Extract the [X, Y] coordinate from the center of the cell holding the provided text.  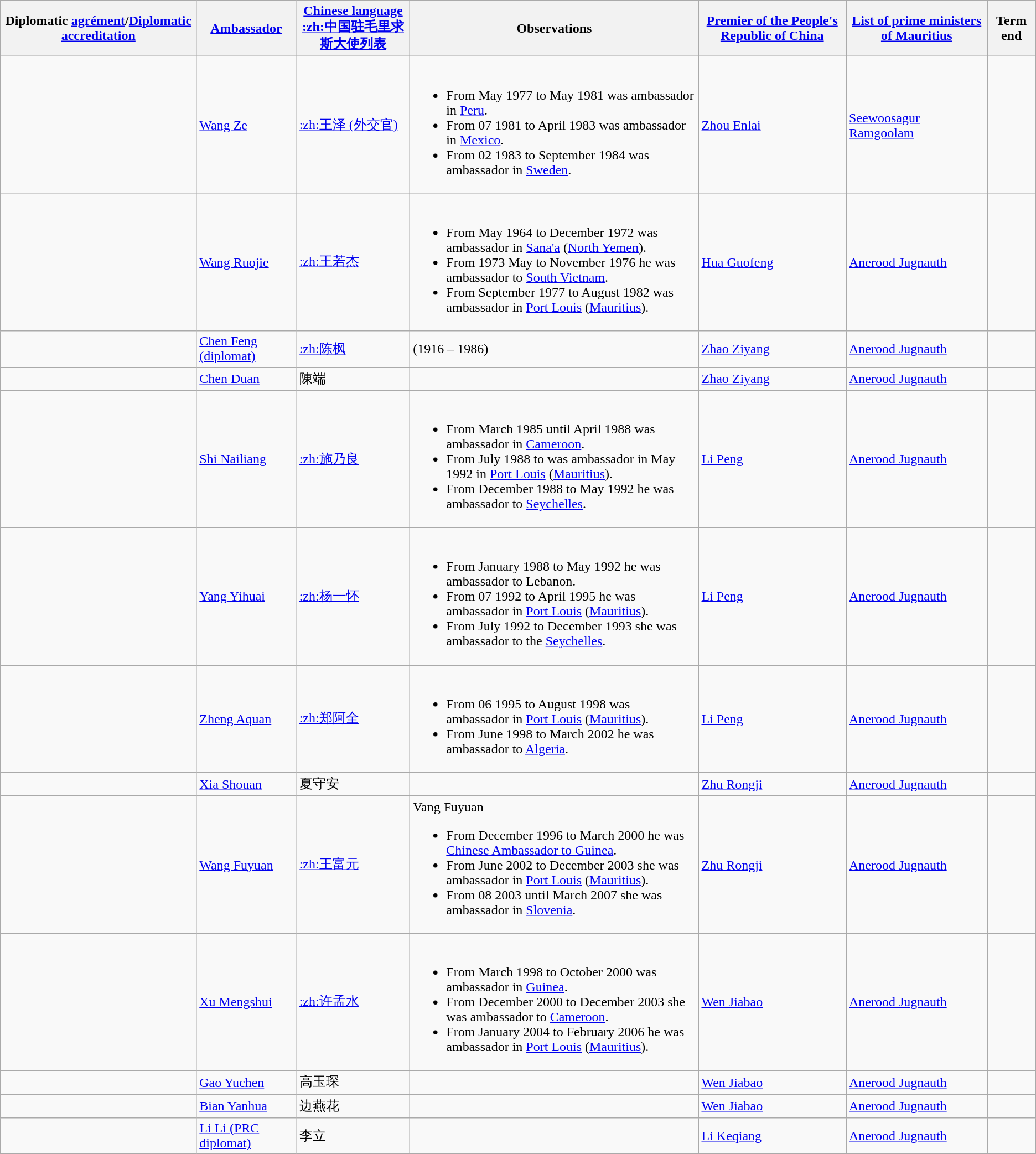
李立 [353, 1136]
Zheng Aquan [246, 719]
(1916 – 1986) [555, 349]
高玉琛 [353, 1083]
Ambassador [246, 29]
陳端 [353, 379]
:zh:施乃良 [353, 459]
:zh:王若杰 [353, 262]
:zh:许孟水 [353, 1002]
From 06 1995 to August 1998 was ambassador in Port Louis (Mauritius).From June 1998 to March 2002 he was ambassador to Algeria. [555, 719]
Wang Fuyuan [246, 865]
Observations [555, 29]
Zhou Enlai [773, 125]
Li Keqiang [773, 1136]
夏守安 [353, 785]
Gao Yuchen [246, 1083]
Xu Mengshui [246, 1002]
:zh:陈枫 [353, 349]
边燕花 [353, 1106]
:zh:杨一怀 [353, 597]
:zh:王富元 [353, 865]
Wang Ruojie [246, 262]
Hua Guofeng [773, 262]
Wang Ze [246, 125]
:zh:郑阿全 [353, 719]
Seewoosagur Ramgoolam [916, 125]
:zh:王泽 (外交官) [353, 125]
Diplomatic agrément/Diplomatic accreditation [99, 29]
Xia Shouan [246, 785]
Yang Yihuai [246, 597]
List of prime ministers of Mauritius [916, 29]
Chen Duan [246, 379]
Chinese language:zh:中国驻毛里求斯大使列表 [353, 29]
Li Li (PRC diplomat) [246, 1136]
Premier of the People's Republic of China [773, 29]
Bian Yanhua [246, 1106]
Shi Nailiang [246, 459]
Chen Feng (diplomat) [246, 349]
Term end [1012, 29]
